Provide the (X, Y) coordinate of the cell's center where the given text is located.  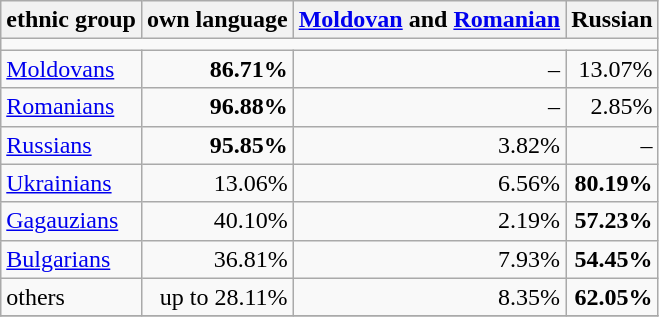
86.71% (217, 69)
up to 28.11% (217, 297)
others (72, 297)
36.81% (217, 259)
own language (217, 20)
8.35% (429, 297)
13.07% (612, 69)
62.05% (612, 297)
Moldovan and Romanian (429, 20)
Gagauzians (72, 221)
2.85% (612, 107)
Russian (612, 20)
40.10% (217, 221)
54.45% (612, 259)
Russians (72, 145)
Moldovans (72, 69)
57.23% (612, 221)
2.19% (429, 221)
96.88% (217, 107)
Romanians (72, 107)
3.82% (429, 145)
80.19% (612, 183)
Bulgarians (72, 259)
6.56% (429, 183)
ethnic group (72, 20)
Ukrainians (72, 183)
95.85% (217, 145)
7.93% (429, 259)
13.06% (217, 183)
